Return the [x, y] coordinate for the center point of the cell that contains the specified text.  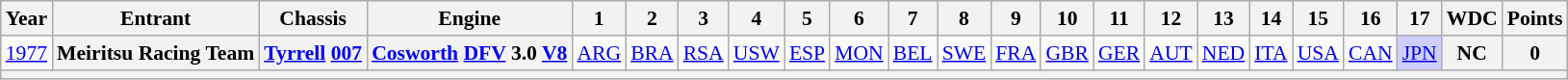
1 [599, 18]
7 [913, 18]
Chassis [313, 18]
MON [859, 53]
12 [1170, 18]
SWE [964, 53]
FRA [1015, 53]
Meiritsu Racing Team [156, 53]
Entrant [156, 18]
BRA [653, 53]
10 [1067, 18]
Cosworth DFV 3.0 V8 [470, 53]
6 [859, 18]
2 [653, 18]
9 [1015, 18]
JPN [1420, 53]
0 [1535, 53]
WDC [1473, 18]
AUT [1170, 53]
USA [1319, 53]
Year [27, 18]
Tyrrell 007 [313, 53]
Engine [470, 18]
RSA [704, 53]
16 [1371, 18]
NED [1223, 53]
ARG [599, 53]
3 [704, 18]
Points [1535, 18]
USW [757, 53]
CAN [1371, 53]
11 [1118, 18]
14 [1271, 18]
ESP [807, 53]
15 [1319, 18]
1977 [27, 53]
BEL [913, 53]
8 [964, 18]
GER [1118, 53]
NC [1473, 53]
17 [1420, 18]
GBR [1067, 53]
ITA [1271, 53]
13 [1223, 18]
4 [757, 18]
5 [807, 18]
